Provide the (X, Y) coordinate of the cell's center where the given text is located.  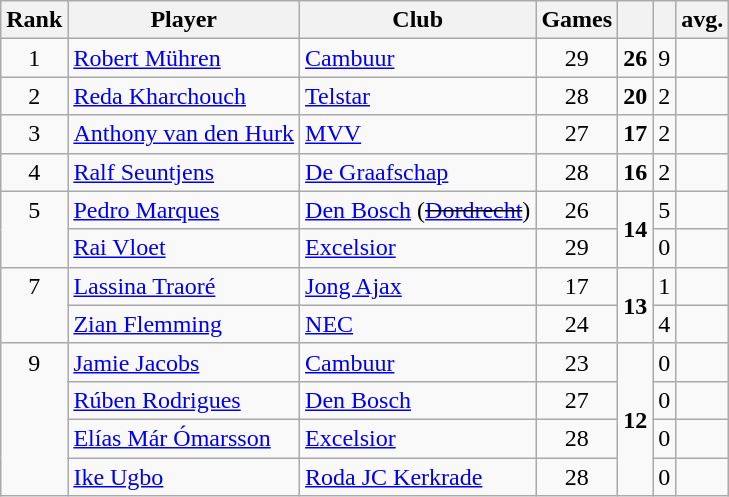
20 (636, 96)
Player (184, 20)
NEC (418, 324)
Pedro Marques (184, 210)
24 (577, 324)
Lassina Traoré (184, 286)
avg. (702, 20)
Rai Vloet (184, 248)
Den Bosch (Dordrecht) (418, 210)
Den Bosch (418, 400)
3 (34, 134)
Elías Már Ómarsson (184, 438)
De Graafschap (418, 172)
23 (577, 362)
MVV (418, 134)
Telstar (418, 96)
Games (577, 20)
Ralf Seuntjens (184, 172)
16 (636, 172)
Anthony van den Hurk (184, 134)
Jamie Jacobs (184, 362)
Ike Ugbo (184, 477)
13 (636, 305)
Rúben Rodrigues (184, 400)
7 (34, 305)
Zian Flemming (184, 324)
Robert Mühren (184, 58)
14 (636, 229)
Club (418, 20)
Jong Ajax (418, 286)
Roda JC Kerkrade (418, 477)
Reda Kharchouch (184, 96)
Rank (34, 20)
12 (636, 419)
